Detect which cell encompasses the target text, then output its [x, y] center coordinate. 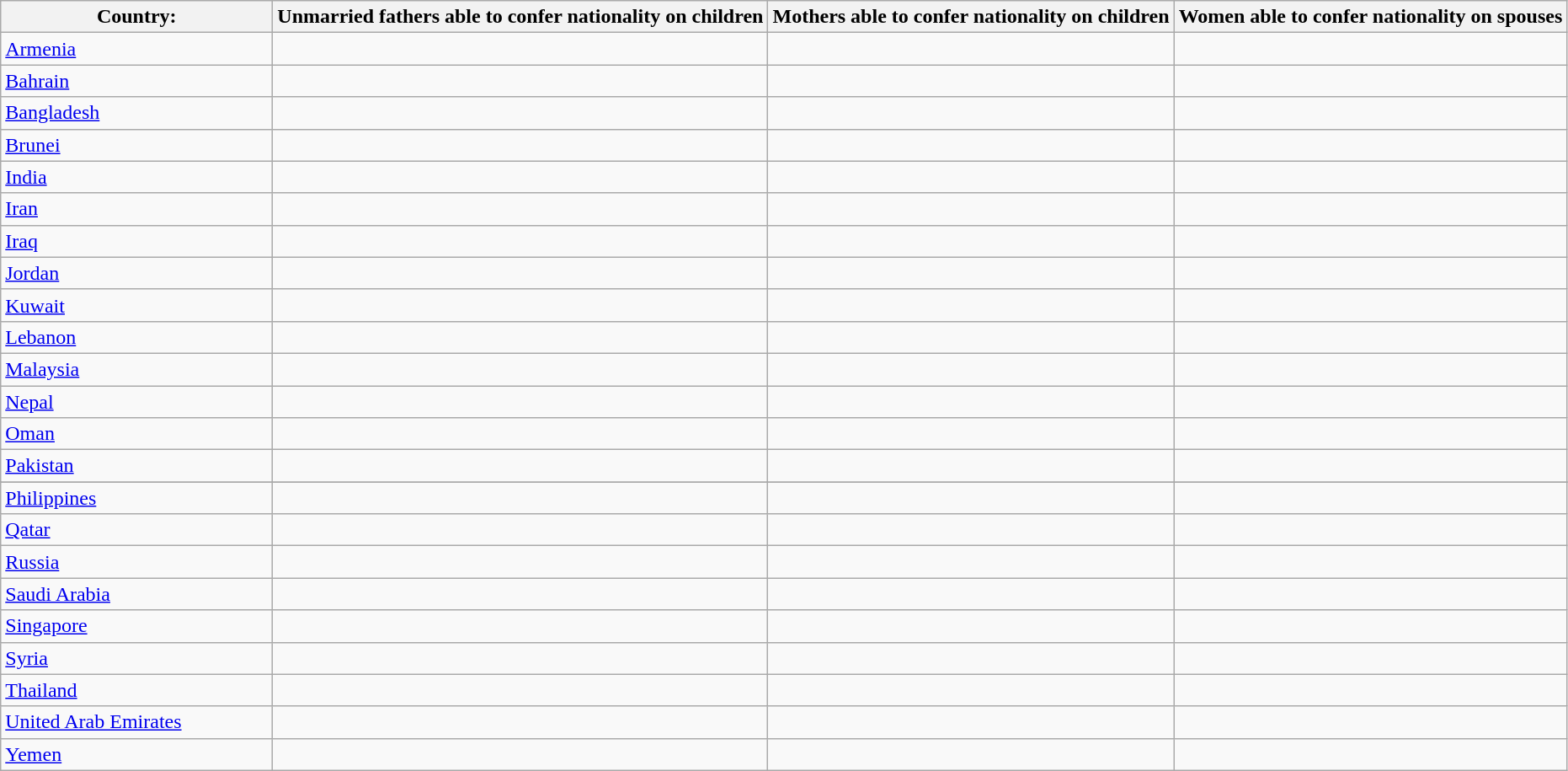
Armenia [136, 49]
Russia [136, 562]
India [136, 177]
Lebanon [136, 337]
Syria [136, 658]
Nepal [136, 402]
Qatar [136, 530]
Oman [136, 434]
Unmarried fathers able to confer nationality on children [520, 17]
Iraq [136, 241]
Saudi Arabia [136, 594]
Bangladesh [136, 113]
Singapore [136, 626]
Bahrain [136, 81]
Pakistan [136, 466]
Kuwait [136, 305]
United Arab Emirates [136, 722]
Philippines [136, 498]
Malaysia [136, 369]
Country: [136, 17]
Yemen [136, 754]
Jordan [136, 273]
Women able to confer nationality on spouses [1371, 17]
Brunei [136, 145]
Mothers able to confer nationality on children [971, 17]
Thailand [136, 690]
Iran [136, 209]
